Detect which cell encompasses the target text, then output its (X, Y) center coordinate. 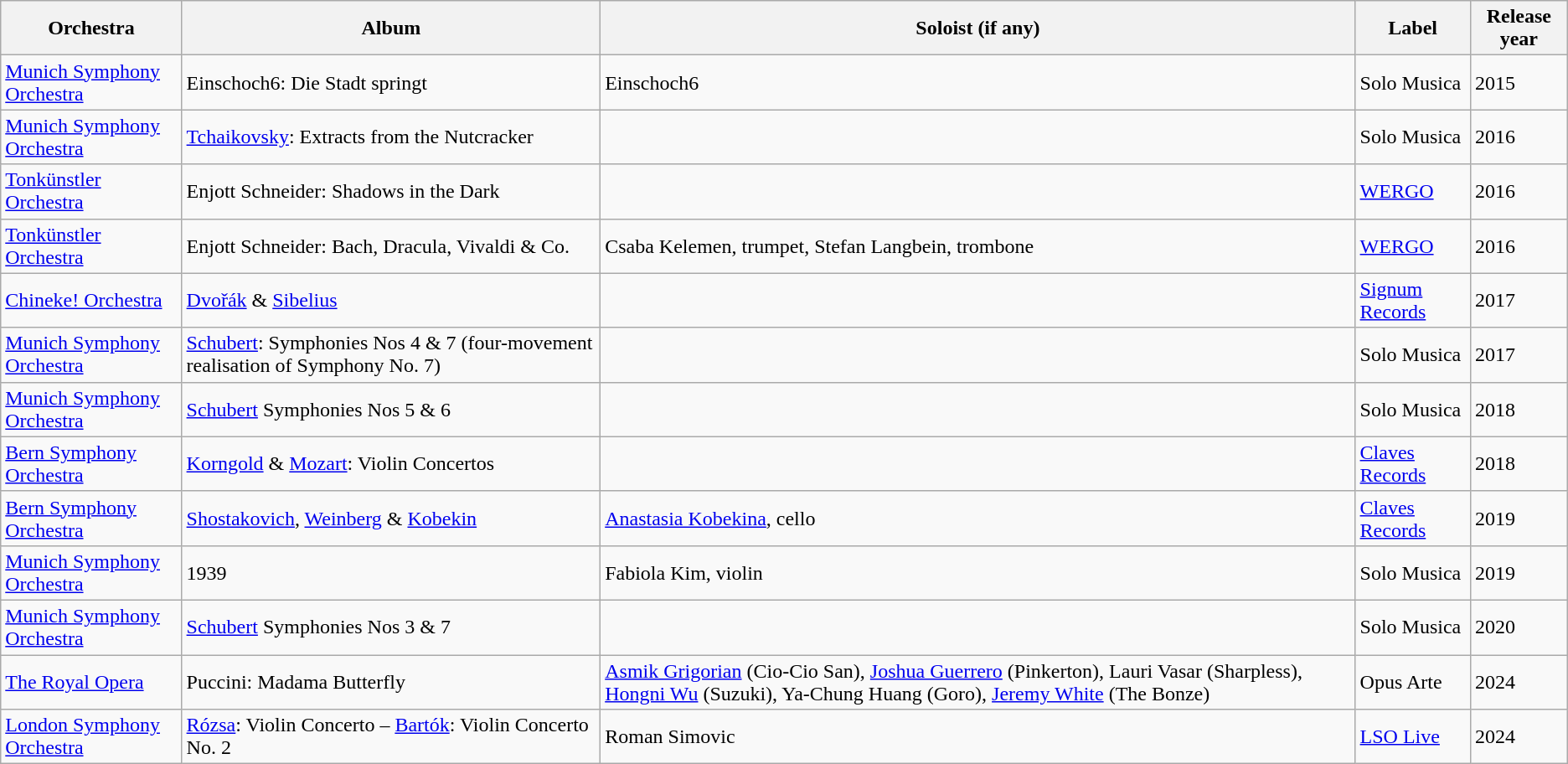
1939 (391, 573)
Enjott Schneider: Bach, Dracula, Vivaldi & Co. (391, 246)
Shostakovich, Weinberg & Kobekin (391, 518)
Chineke! Orchestra (91, 300)
Signum Records (1412, 300)
Fabiola Kim, violin (978, 573)
Orchestra (91, 28)
Roman Simovic (978, 737)
Einschoch6 (978, 82)
LSO Live (1412, 737)
Rózsa: Violin Concerto – Bartók: Violin Concerto No. 2 (391, 737)
Label (1412, 28)
Soloist (if any) (978, 28)
Korngold & Mozart: Violin Concertos (391, 464)
Einschoch6: Die Stadt springt (391, 82)
The Royal Opera (91, 682)
Csaba Kelemen, trumpet, Stefan Langbein, trombone (978, 246)
Puccini: Madama Butterfly (391, 682)
Schubert: Symphonies Nos 4 & 7 (four-movement realisation of Symphony No. 7) (391, 355)
Album (391, 28)
2020 (1519, 627)
Dvořák & Sibelius (391, 300)
2015 (1519, 82)
Release year (1519, 28)
Schubert Symphonies Nos 5 & 6 (391, 409)
Tchaikovsky: Extracts from the Nutcracker (391, 137)
Schubert Symphonies Nos 3 & 7 (391, 627)
London Symphony Orchestra (91, 737)
Anastasia Kobekina, cello (978, 518)
Opus Arte (1412, 682)
Enjott Schneider: Shadows in the Dark (391, 191)
